Determine the (X, Y) coordinate at the center of the cell enclosing the given text.  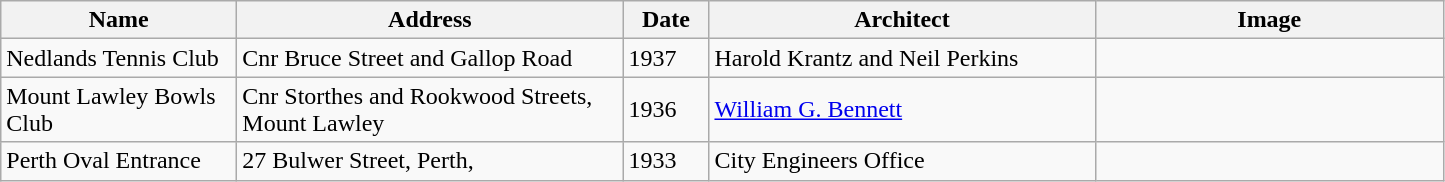
27 Bulwer Street, Perth, (430, 161)
Image (1270, 20)
1937 (666, 58)
Address (430, 20)
City Engineers Office (902, 161)
William G. Bennett (902, 110)
1936 (666, 110)
1933 (666, 161)
Architect (902, 20)
Name (119, 20)
Cnr Bruce Street and Gallop Road (430, 58)
Harold Krantz and Neil Perkins (902, 58)
Nedlands Tennis Club (119, 58)
Date (666, 20)
Mount Lawley Bowls Club (119, 110)
Cnr Storthes and Rookwood Streets, Mount Lawley (430, 110)
Perth Oval Entrance (119, 161)
